Search for the cell housing the specified text and yield its [x, y] center coordinate. 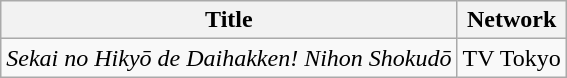
Network [512, 20]
Title [229, 20]
TV Tokyo [512, 58]
Sekai no Hikyō de Daihakken! Nihon Shokudō [229, 58]
